Search for the cell housing the specified text and yield its [X, Y] center coordinate. 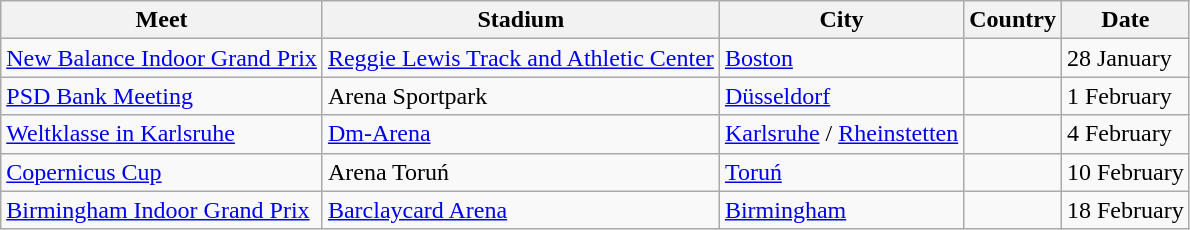
10 February [1125, 172]
Weltklasse in Karlsruhe [162, 134]
Reggie Lewis Track and Athletic Center [520, 58]
Dm-Arena [520, 134]
28 January [1125, 58]
18 February [1125, 210]
PSD Bank Meeting [162, 96]
Birmingham [841, 210]
Düsseldorf [841, 96]
Meet [162, 20]
Karlsruhe / Rheinstetten [841, 134]
New Balance Indoor Grand Prix [162, 58]
City [841, 20]
Boston [841, 58]
Stadium [520, 20]
4 February [1125, 134]
Country [1013, 20]
Birmingham Indoor Grand Prix [162, 210]
Date [1125, 20]
Arena Toruń [520, 172]
Arena Sportpark [520, 96]
Barclaycard Arena [520, 210]
Copernicus Cup [162, 172]
Toruń [841, 172]
1 February [1125, 96]
